Determine the [x, y] coordinate at the center of the cell enclosing the given text.  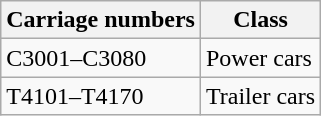
Trailer cars [260, 96]
Power cars [260, 58]
C3001–C3080 [101, 58]
T4101–T4170 [101, 96]
Carriage numbers [101, 20]
Class [260, 20]
